Find where the given text appears and provide that cell's center as [x, y] coordinate. 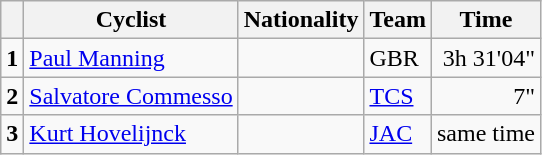
3 [12, 134]
Paul Manning [131, 58]
Team [398, 20]
Nationality [301, 20]
3h 31'04" [486, 58]
1 [12, 58]
2 [12, 96]
TCS [398, 96]
Salvatore Commesso [131, 96]
GBR [398, 58]
JAC [398, 134]
7" [486, 96]
Cyclist [131, 20]
Kurt Hovelijnck [131, 134]
Time [486, 20]
same time [486, 134]
